Extract the [X, Y] coordinate from the center of the cell holding the provided text.  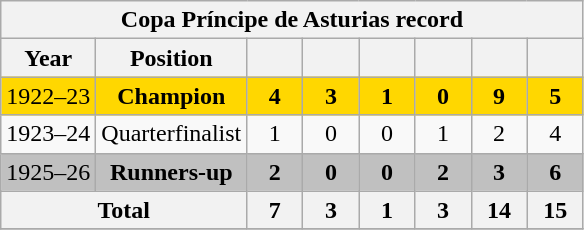
Year [48, 58]
1922–23 [48, 96]
5 [555, 96]
Runners-up [172, 172]
1925–26 [48, 172]
1923–24 [48, 134]
Champion [172, 96]
7 [275, 210]
6 [555, 172]
15 [555, 210]
Total [124, 210]
14 [499, 210]
9 [499, 96]
Quarterfinalist [172, 134]
Position [172, 58]
Copa Príncipe de Asturias record [292, 20]
